Search for the cell housing the specified text and yield its [x, y] center coordinate. 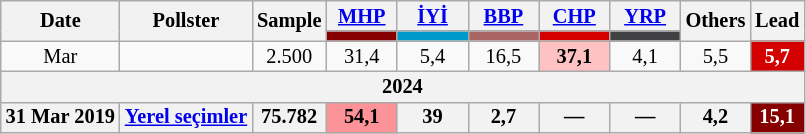
5,5 [716, 56]
37,1 [574, 56]
Others [716, 20]
4,1 [646, 56]
4,2 [716, 118]
MHP [362, 16]
31 Mar 2019 [60, 118]
5,7 [777, 56]
Pollster [186, 20]
Yerel seçimler [186, 118]
2024 [402, 86]
YRP [646, 16]
2,7 [504, 118]
CHP [574, 16]
15,1 [777, 118]
31,4 [362, 56]
5,4 [432, 56]
2.500 [289, 56]
39 [432, 118]
İYİ [432, 16]
75.782 [289, 118]
16,5 [504, 56]
54,1 [362, 118]
BBP [504, 16]
Sample [289, 20]
Date [60, 20]
Mar [60, 56]
Lead [777, 20]
